Locate the cell with the specified text and output its (X, Y) center coordinate. 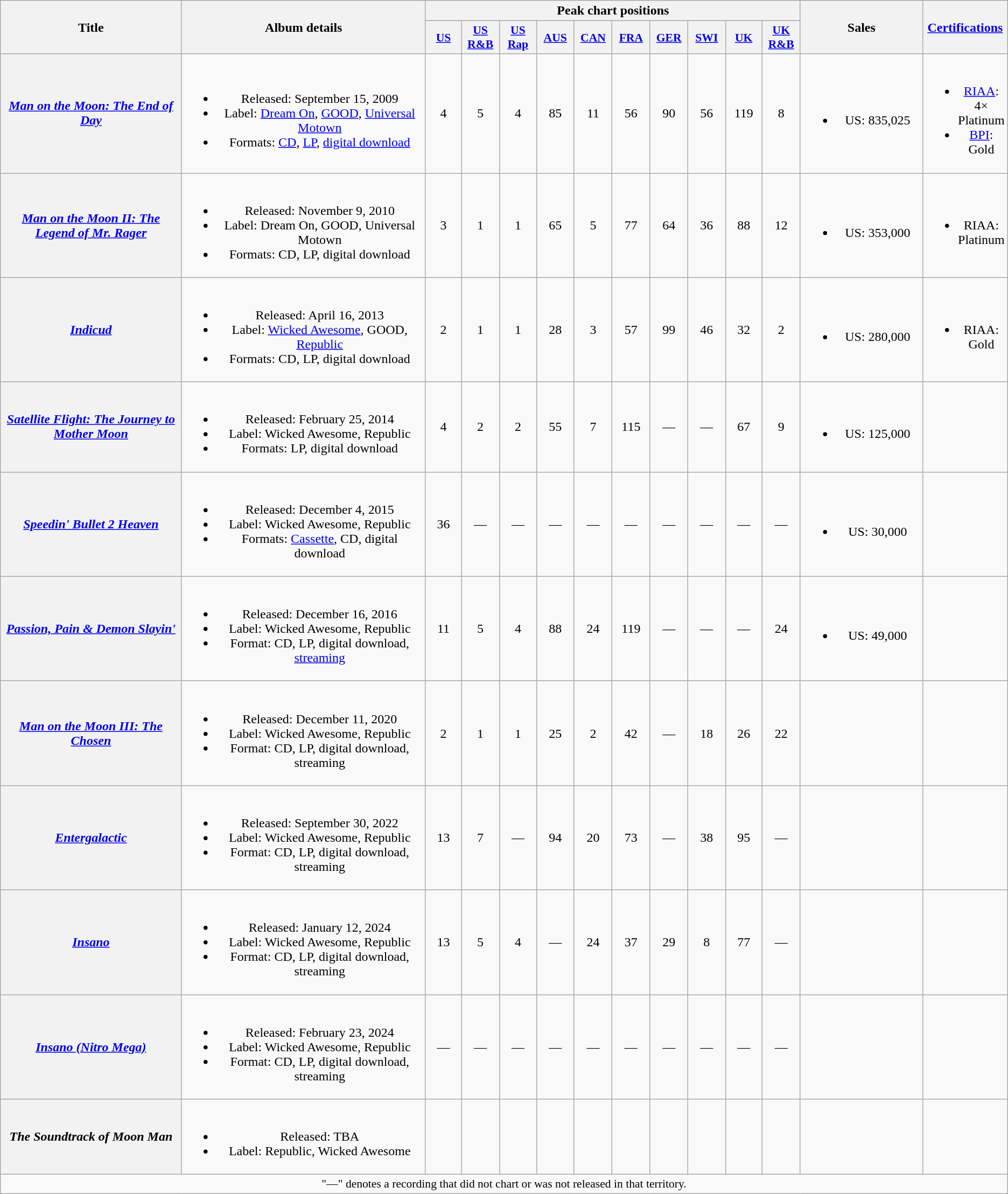
26 (744, 733)
Passion, Pain & Demon Slayin' (91, 629)
73 (631, 837)
22 (781, 733)
65 (555, 225)
42 (631, 733)
Released: September 15, 2009Label: Dream On, GOOD, Universal MotownFormats: CD, LP, digital download (304, 113)
Man on the Moon II: The Legend of Mr. Rager (91, 225)
55 (555, 427)
18 (707, 733)
US: 30,000 (862, 524)
Released: November 9, 2010Label: Dream On, GOOD, Universal MotownFormats: CD, LP, digital download (304, 225)
115 (631, 427)
US Rap (518, 38)
20 (593, 837)
UK (744, 38)
94 (555, 837)
SWI (707, 38)
Released: April 16, 2013Label: Wicked Awesome, GOOD, RepublicFormats: CD, LP, digital download (304, 330)
The Soundtrack of Moon Man (91, 1137)
28 (555, 330)
Released: February 23, 2024Label: Wicked Awesome, RepublicFormat: CD, LP, digital download, streaming (304, 1046)
Released: December 11, 2020Label: Wicked Awesome, RepublicFormat: CD, LP, digital download, streaming (304, 733)
Released: December 16, 2016Label: Wicked Awesome, RepublicFormat: CD, LP, digital download, streaming (304, 629)
Released: TBALabel: Republic, Wicked Awesome (304, 1137)
85 (555, 113)
Title (91, 27)
US: 125,000 (862, 427)
Indicud (91, 330)
67 (744, 427)
Man on the Moon: The End of Day (91, 113)
25 (555, 733)
Insano (Nitro Mega) (91, 1046)
38 (707, 837)
90 (669, 113)
RIAA: 4× PlatinumBPI: Gold (965, 113)
Peak chart positions (613, 11)
"—" denotes a recording that did not chart or was not released in that territory. (504, 1184)
RIAA: Gold (965, 330)
Released: February 25, 2014Label: Wicked Awesome, RepublicFormats: LP, digital download (304, 427)
Certifications (965, 27)
32 (744, 330)
Satellite Flight: The Journey to Mother Moon (91, 427)
37 (631, 942)
US (443, 38)
57 (631, 330)
64 (669, 225)
AUS (555, 38)
RIAA: Platinum (965, 225)
Released: December 4, 2015Label: Wicked Awesome, RepublicFormats: Cassette, CD, digital download (304, 524)
29 (669, 942)
12 (781, 225)
Man on the Moon III: The Chosen (91, 733)
Entergalactic (91, 837)
Speedin' Bullet 2 Heaven (91, 524)
95 (744, 837)
Sales (862, 27)
FRA (631, 38)
US: 280,000 (862, 330)
US: 49,000 (862, 629)
GER (669, 38)
CAN (593, 38)
UK R&B (781, 38)
Released: September 30, 2022Label: Wicked Awesome, RepublicFormat: CD, LP, digital download, streaming (304, 837)
US: 835,025 (862, 113)
Insano (91, 942)
Album details (304, 27)
US: 353,000 (862, 225)
US R&B (480, 38)
9 (781, 427)
46 (707, 330)
99 (669, 330)
Released: January 12, 2024Label: Wicked Awesome, RepublicFormat: CD, LP, digital download, streaming (304, 942)
